Return the [x, y] coordinate for the center point of the cell that contains the specified text.  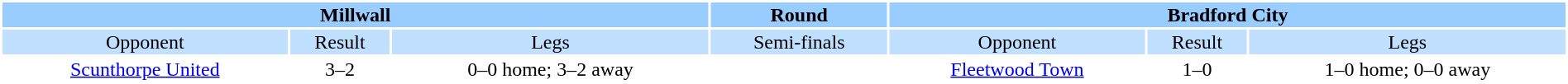
Millwall [356, 15]
Scunthorpe United [146, 69]
Bradford City [1227, 15]
Round [799, 15]
1–0 home; 0–0 away [1408, 69]
1–0 [1198, 69]
Fleetwood Town [1017, 69]
3–2 [341, 69]
Semi-finals [799, 42]
0–0 home; 3–2 away [550, 69]
